From the cell containing the given text, extract its center point as (X, Y) coordinate. 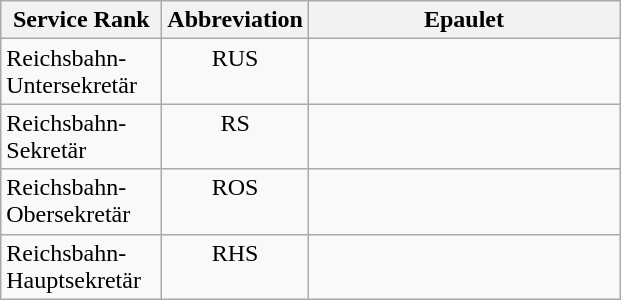
ROS (236, 202)
Reichsbahn-Hauptsekretär (82, 266)
Epaulet (464, 20)
RUS (236, 72)
RS (236, 136)
Reichsbahn-Obersekretär (82, 202)
Reichsbahn-Sekretär (82, 136)
Reichsbahn-Untersekretär (82, 72)
Abbreviation (236, 20)
RHS (236, 266)
Service Rank (82, 20)
